Scan for the cell matching the given text and deliver its [x, y] coordinate at center. 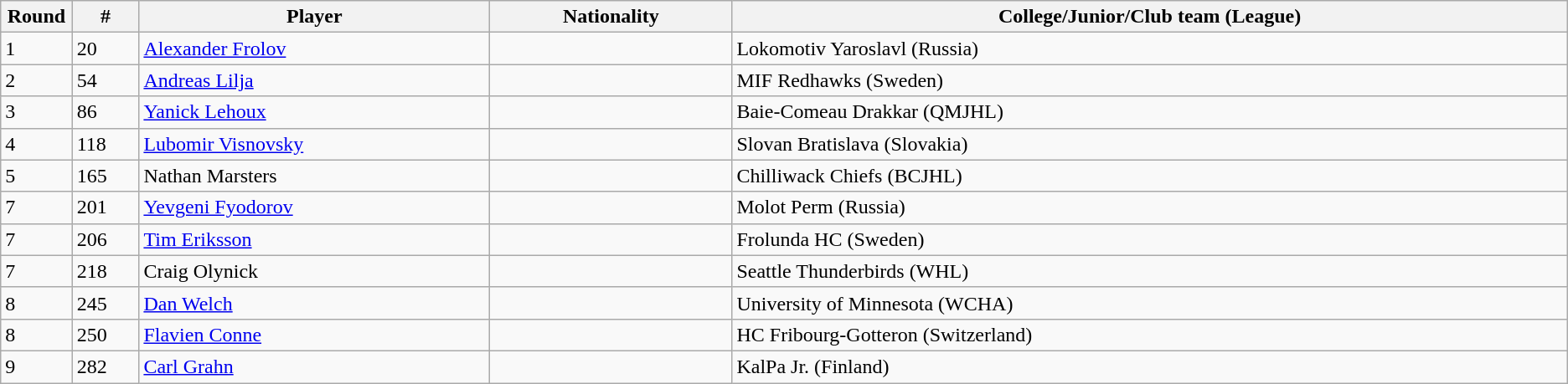
Flavien Conne [315, 335]
Nathan Marsters [315, 176]
Chilliwack Chiefs (BCJHL) [1149, 176]
HC Fribourg-Gotteron (Switzerland) [1149, 335]
Slovan Bratislava (Slovakia) [1149, 144]
Frolunda HC (Sweden) [1149, 239]
Seattle Thunderbirds (WHL) [1149, 271]
College/Junior/Club team (League) [1149, 17]
Carl Grahn [315, 366]
Player [315, 17]
Tim Eriksson [315, 239]
54 [106, 80]
86 [106, 112]
218 [106, 271]
Lokomotiv Yaroslavl (Russia) [1149, 49]
Alexander Frolov [315, 49]
20 [106, 49]
Andreas Lilja [315, 80]
Molot Perm (Russia) [1149, 207]
4 [37, 144]
Nationality [611, 17]
Dan Welch [315, 303]
1 [37, 49]
KalPa Jr. (Finland) [1149, 366]
201 [106, 207]
Craig Olynick [315, 271]
2 [37, 80]
MIF Redhawks (Sweden) [1149, 80]
3 [37, 112]
5 [37, 176]
Yanick Lehoux [315, 112]
Baie-Comeau Drakkar (QMJHL) [1149, 112]
Yevgeni Fyodorov [315, 207]
Round [37, 17]
245 [106, 303]
250 [106, 335]
9 [37, 366]
Lubomir Visnovsky [315, 144]
206 [106, 239]
282 [106, 366]
# [106, 17]
165 [106, 176]
118 [106, 144]
University of Minnesota (WCHA) [1149, 303]
